Return the [X, Y] coordinate for the center point of the cell that contains the specified text.  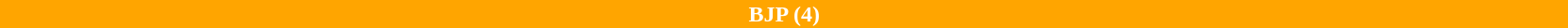
BJP (4) [784, 14]
